For the text-containing cell, return its midpoint in (X, Y) coordinate format. 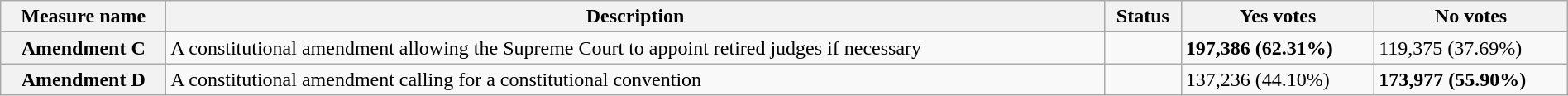
Measure name (84, 17)
197,386 (62.31%) (1277, 48)
Amendment C (84, 48)
Yes votes (1277, 17)
173,977 (55.90%) (1471, 79)
137,236 (44.10%) (1277, 79)
A constitutional amendment calling for a constitutional convention (635, 79)
Description (635, 17)
A constitutional amendment allowing the Supreme Court to appoint retired judges if necessary (635, 48)
119,375 (37.69%) (1471, 48)
Amendment D (84, 79)
No votes (1471, 17)
Status (1143, 17)
